Find where the given text appears and provide that cell's center as [X, Y] coordinate. 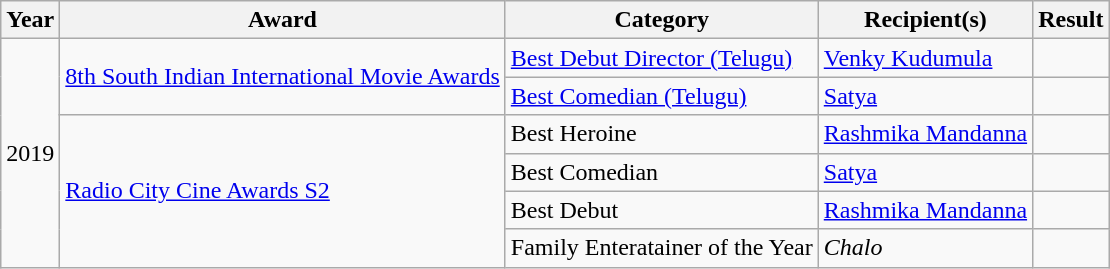
Best Debut [662, 210]
Chalo [925, 248]
Radio City Cine Awards S2 [282, 191]
Result [1071, 20]
Best Comedian [662, 172]
Award [282, 20]
Best Heroine [662, 134]
Venky Kudumula [925, 58]
Category [662, 20]
2019 [30, 153]
8th South Indian International Movie Awards [282, 77]
Year [30, 20]
Family Enteratainer of the Year [662, 248]
Best Debut Director (Telugu) [662, 58]
Recipient(s) [925, 20]
Best Comedian (Telugu) [662, 96]
